Return the [X, Y] coordinate for the center point of the cell that contains the specified text.  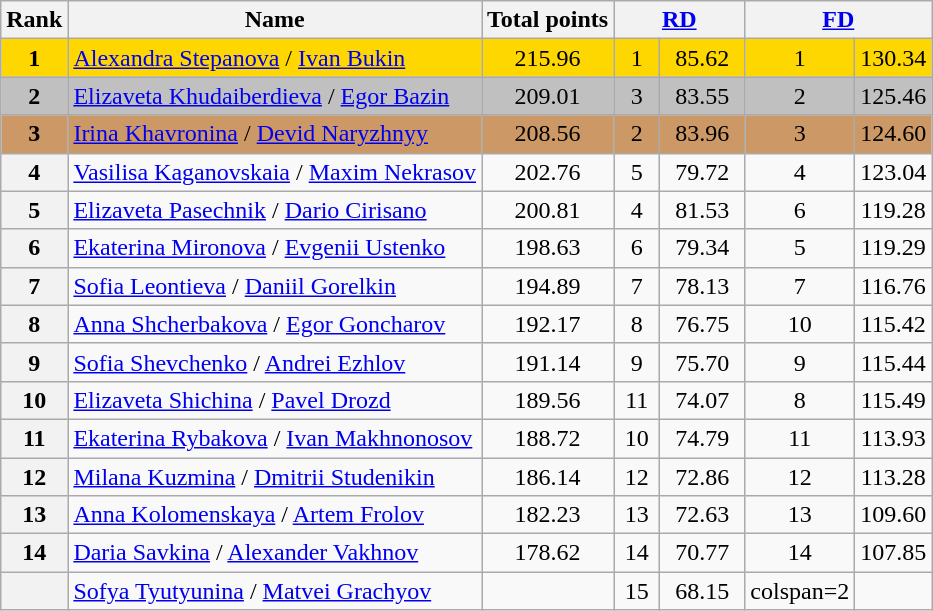
Sofya Tyutyunina / Matvei Grachyov [275, 591]
Irina Khavronina / Devid Naryzhnyy [275, 134]
186.14 [548, 477]
83.96 [702, 134]
115.44 [894, 362]
72.86 [702, 477]
130.34 [894, 58]
Elizaveta Shichina / Pavel Drozd [275, 400]
15 [637, 591]
85.62 [702, 58]
Daria Savkina / Alexander Vakhnov [275, 553]
109.60 [894, 515]
Anna Kolomenskaya / Artem Frolov [275, 515]
79.34 [702, 248]
75.70 [702, 362]
FD [838, 20]
78.13 [702, 286]
74.07 [702, 400]
191.14 [548, 362]
119.29 [894, 248]
Total points [548, 20]
Alexandra Stepanova / Ivan Bukin [275, 58]
83.55 [702, 96]
Elizaveta Pasechnik / Dario Cirisano [275, 210]
70.77 [702, 553]
Elizaveta Khudaiberdieva / Egor Bazin [275, 96]
Rank [34, 20]
Sofia Shevchenko / Andrei Ezhlov [275, 362]
125.46 [894, 96]
81.53 [702, 210]
79.72 [702, 172]
194.89 [548, 286]
208.56 [548, 134]
Ekaterina Rybakova / Ivan Makhnonosov [275, 438]
76.75 [702, 324]
Name [275, 20]
113.28 [894, 477]
178.62 [548, 553]
215.96 [548, 58]
RD [680, 20]
192.17 [548, 324]
72.63 [702, 515]
188.72 [548, 438]
Vasilisa Kaganovskaia / Maxim Nekrasov [275, 172]
115.42 [894, 324]
119.28 [894, 210]
200.81 [548, 210]
Ekaterina Mironova / Evgenii Ustenko [275, 248]
68.15 [702, 591]
113.93 [894, 438]
198.63 [548, 248]
124.60 [894, 134]
Anna Shcherbakova / Egor Goncharov [275, 324]
116.76 [894, 286]
Milana Kuzmina / Dmitrii Studenikin [275, 477]
colspan=2 [800, 591]
182.23 [548, 515]
189.56 [548, 400]
Sofia Leontieva / Daniil Gorelkin [275, 286]
209.01 [548, 96]
123.04 [894, 172]
115.49 [894, 400]
107.85 [894, 553]
74.79 [702, 438]
202.76 [548, 172]
